Return the [x, y] coordinate for the center point of the cell that contains the specified text.  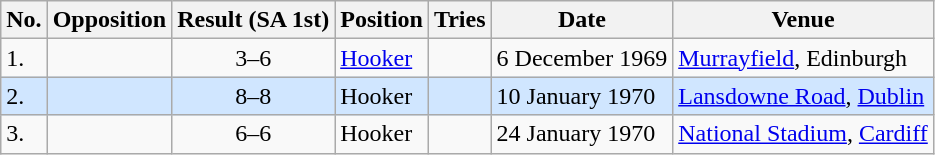
10 January 1970 [582, 96]
Date [582, 20]
Opposition [109, 20]
Position [382, 20]
Murrayfield, Edinburgh [804, 58]
Lansdowne Road, Dublin [804, 96]
No. [24, 20]
Venue [804, 20]
8–8 [254, 96]
3–6 [254, 58]
24 January 1970 [582, 134]
Tries [460, 20]
3. [24, 134]
Result (SA 1st) [254, 20]
6–6 [254, 134]
1. [24, 58]
6 December 1969 [582, 58]
2. [24, 96]
National Stadium, Cardiff [804, 134]
